Output the (x, y) coordinate of the center of the cell containing the given text.  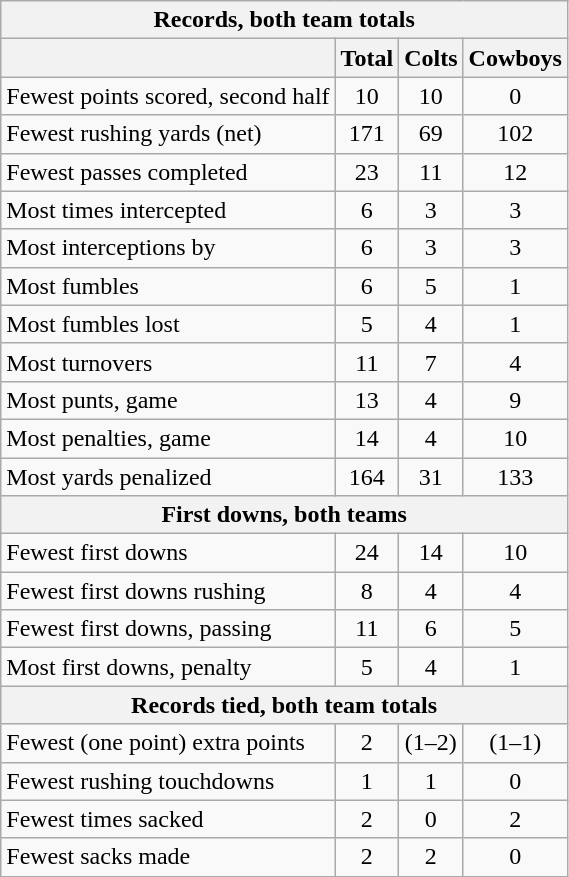
Fewest passes completed (168, 172)
8 (367, 591)
First downs, both teams (284, 515)
Fewest first downs, passing (168, 629)
Most times intercepted (168, 210)
164 (367, 477)
13 (367, 400)
31 (431, 477)
Most yards penalized (168, 477)
Fewest rushing yards (net) (168, 134)
Fewest first downs (168, 553)
Fewest sacks made (168, 857)
9 (515, 400)
Fewest first downs rushing (168, 591)
Most fumbles lost (168, 324)
12 (515, 172)
Most punts, game (168, 400)
Fewest times sacked (168, 819)
Most first downs, penalty (168, 667)
Records tied, both team totals (284, 705)
Fewest points scored, second half (168, 96)
7 (431, 362)
102 (515, 134)
Total (367, 58)
Fewest rushing touchdowns (168, 781)
23 (367, 172)
Colts (431, 58)
69 (431, 134)
Most turnovers (168, 362)
Records, both team totals (284, 20)
(1–2) (431, 743)
Fewest (one point) extra points (168, 743)
Most fumbles (168, 286)
(1–1) (515, 743)
Most penalties, game (168, 438)
Cowboys (515, 58)
133 (515, 477)
Most interceptions by (168, 248)
171 (367, 134)
24 (367, 553)
